Extract the [x, y] coordinate from the center of the cell holding the provided text.  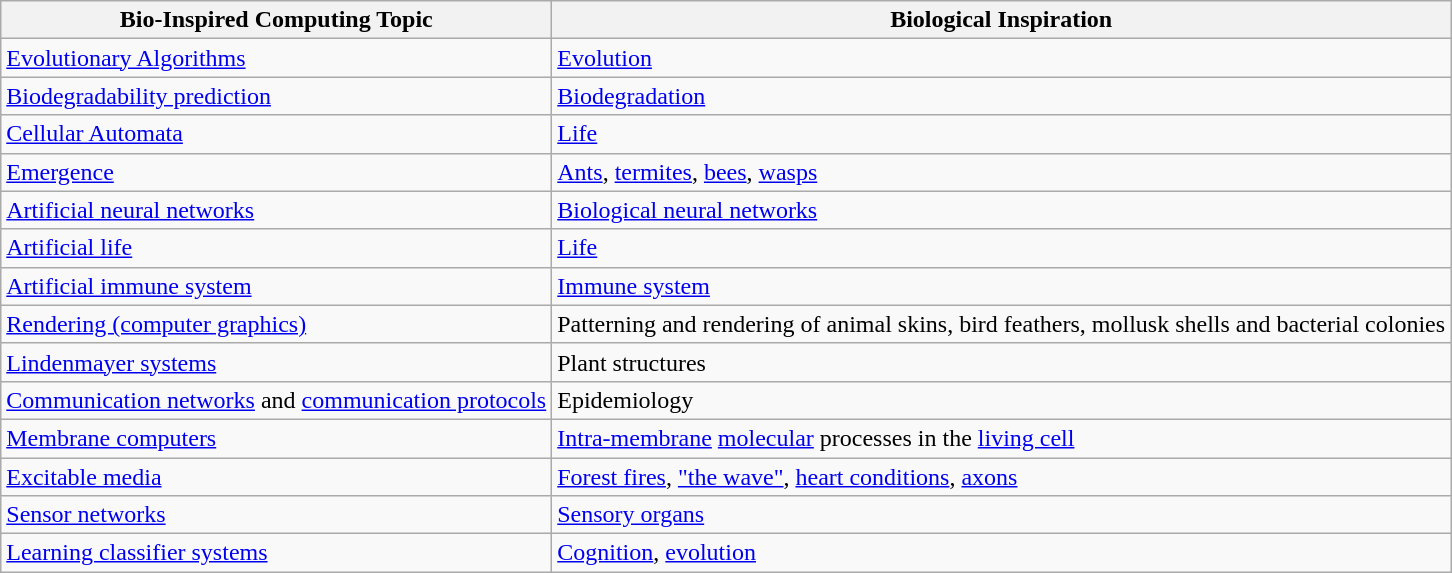
Immune system [1002, 286]
Ants, termites, bees, wasps [1002, 172]
Biodegradability prediction [276, 96]
Sensory organs [1002, 515]
Artificial neural networks [276, 210]
Biological Inspiration [1002, 20]
Artificial life [276, 248]
Evolution [1002, 58]
Plant structures [1002, 362]
Emergence [276, 172]
Evolutionary Algorithms [276, 58]
Forest fires, "the wave", heart conditions, axons [1002, 477]
Communication networks and communication protocols [276, 400]
Biodegradation [1002, 96]
Patterning and rendering of animal skins, bird feathers, mollusk shells and bacterial colonies [1002, 324]
Excitable media [276, 477]
Epidemiology [1002, 400]
Membrane computers [276, 438]
Sensor networks [276, 515]
Cellular Automata [276, 134]
Learning classifier systems [276, 553]
Intra-membrane molecular processes in the living cell [1002, 438]
Lindenmayer systems [276, 362]
Artificial immune system [276, 286]
Rendering (computer graphics) [276, 324]
Biological neural networks [1002, 210]
Cognition, evolution [1002, 553]
Bio-Inspired Computing Topic [276, 20]
